Provide the [X, Y] coordinate of the cell's center where the given text is located.  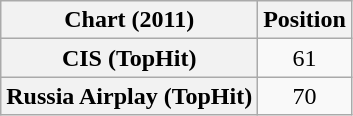
CIS (TopHit) [130, 58]
61 [305, 58]
Chart (2011) [130, 20]
70 [305, 96]
Russia Airplay (TopHit) [130, 96]
Position [305, 20]
